Identify which cell holds the provided text, then report its [X, Y] central coordinate. 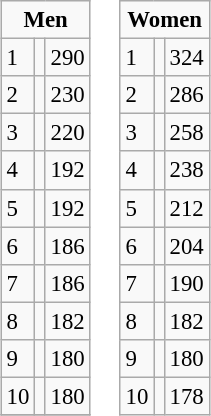
286 [186, 95]
238 [186, 170]
324 [186, 58]
178 [186, 396]
190 [186, 283]
Women [164, 20]
290 [68, 58]
Men [46, 20]
212 [186, 208]
258 [186, 133]
220 [68, 133]
204 [186, 246]
230 [68, 95]
